Identify which cell holds the provided text, then report its (X, Y) central coordinate. 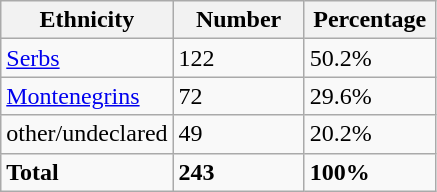
100% (370, 172)
122 (238, 58)
29.6% (370, 96)
243 (238, 172)
Ethnicity (87, 20)
72 (238, 96)
Total (87, 172)
Serbs (87, 58)
other/undeclared (87, 134)
50.2% (370, 58)
Number (238, 20)
Montenegrins (87, 96)
49 (238, 134)
20.2% (370, 134)
Percentage (370, 20)
